Capture the cell that displays the provided text and extract its [x, y] central coordinate. 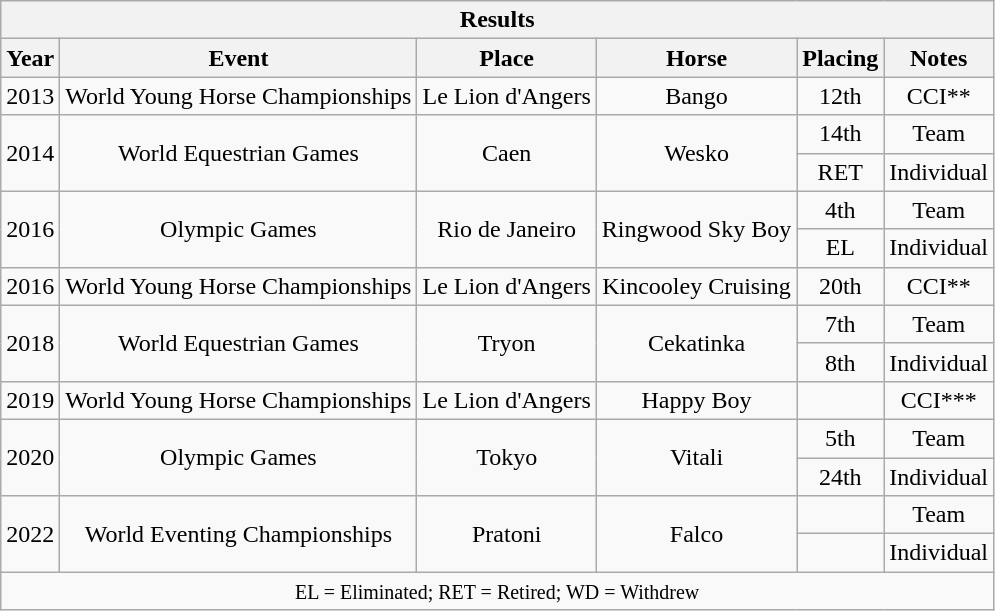
Tryon [506, 343]
Year [30, 58]
4th [840, 210]
Caen [506, 153]
7th [840, 324]
Pratoni [506, 534]
Notes [939, 58]
24th [840, 477]
Placing [840, 58]
Horse [696, 58]
Wesko [696, 153]
Bango [696, 96]
Ringwood Sky Boy [696, 229]
EL = Eliminated; RET = Retired; WD = Withdrew [498, 591]
Cekatinka [696, 343]
Vitali [696, 457]
Falco [696, 534]
2018 [30, 343]
5th [840, 438]
2020 [30, 457]
2014 [30, 153]
Rio de Janeiro [506, 229]
14th [840, 134]
Place [506, 58]
Event [238, 58]
2019 [30, 400]
Tokyo [506, 457]
CCI*** [939, 400]
Happy Boy [696, 400]
8th [840, 362]
Results [498, 20]
12th [840, 96]
Kincooley Cruising [696, 286]
2013 [30, 96]
World Eventing Championships [238, 534]
2022 [30, 534]
EL [840, 248]
RET [840, 172]
20th [840, 286]
